Detect which cell encompasses the target text, then output its [x, y] center coordinate. 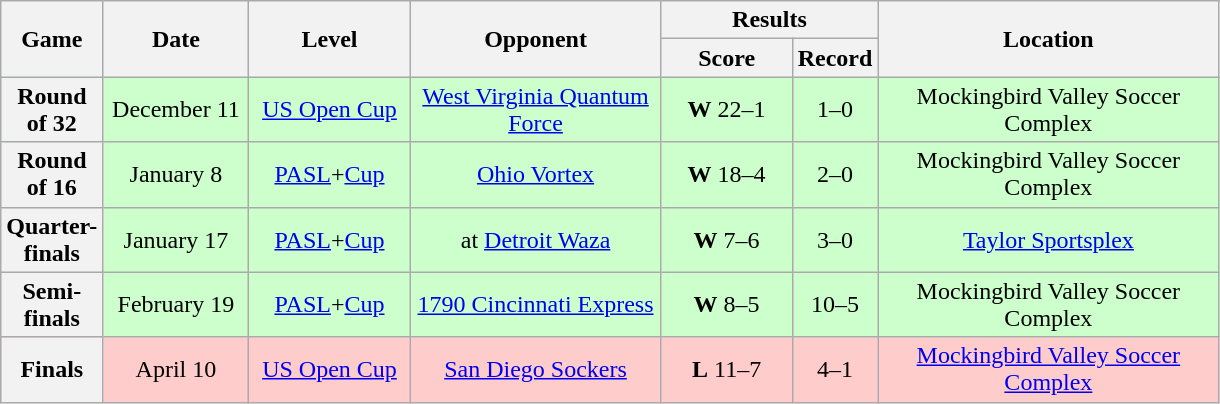
1790 Cincinnati Express [536, 304]
Opponent [536, 39]
San Diego Sockers [536, 370]
1–0 [835, 110]
Round of 32 [52, 110]
Taylor Sportsplex [1048, 240]
3–0 [835, 240]
W 7–6 [726, 240]
4–1 [835, 370]
Semi-finals [52, 304]
January 8 [176, 174]
at Detroit Waza [536, 240]
Game [52, 39]
Results [770, 20]
W 22–1 [726, 110]
Round of 16 [52, 174]
Level [330, 39]
West Virginia Quantum Force [536, 110]
2–0 [835, 174]
Record [835, 58]
Location [1048, 39]
Quarter-finals [52, 240]
January 17 [176, 240]
December 11 [176, 110]
W 8–5 [726, 304]
W 18–4 [726, 174]
10–5 [835, 304]
Score [726, 58]
L 11–7 [726, 370]
Ohio Vortex [536, 174]
April 10 [176, 370]
Finals [52, 370]
Date [176, 39]
February 19 [176, 304]
